Find where the given text appears and provide that cell's center as [x, y] coordinate. 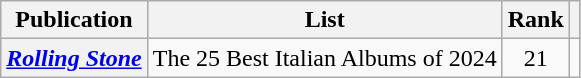
The 25 Best Italian Albums of 2024 [324, 58]
21 [536, 58]
Rank [536, 20]
Publication [74, 20]
Rolling Stone [74, 58]
List [324, 20]
